Scan for the cell matching the given text and deliver its (x, y) coordinate at center. 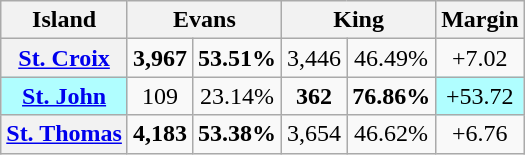
46.49% (392, 58)
362 (314, 96)
109 (160, 96)
+6.76 (480, 134)
+53.72 (480, 96)
4,183 (160, 134)
Evans (204, 20)
St. John (64, 96)
+7.02 (480, 58)
53.38% (236, 134)
Island (64, 20)
St. Thomas (64, 134)
3,967 (160, 58)
53.51% (236, 58)
76.86% (392, 96)
46.62% (392, 134)
3,446 (314, 58)
St. Croix (64, 58)
Margin (480, 20)
King (359, 20)
3,654 (314, 134)
23.14% (236, 96)
